For the text-containing cell, return its midpoint in (x, y) coordinate format. 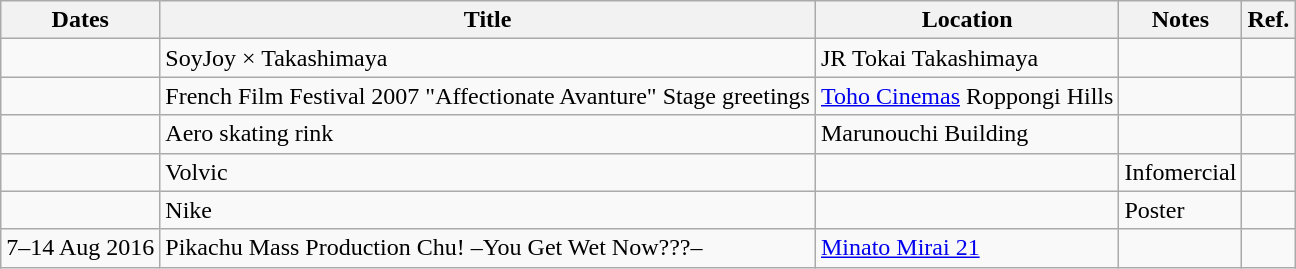
Infomercial (1180, 172)
Minato Mirai 21 (966, 248)
Dates (80, 20)
French Film Festival 2007 "Affectionate Avanture" Stage greetings (488, 96)
Pikachu Mass Production Chu! –You Get Wet Now???– (488, 248)
Marunouchi Building (966, 134)
Location (966, 20)
Aero skating rink (488, 134)
Notes (1180, 20)
Volvic (488, 172)
Poster (1180, 210)
Ref. (1268, 20)
Title (488, 20)
Nike (488, 210)
Toho Cinemas Roppongi Hills (966, 96)
SoyJoy × Takashimaya (488, 58)
JR Tokai Takashimaya (966, 58)
7–14 Aug 2016 (80, 248)
